Provide the [X, Y] coordinate of the cell's center where the given text is located.  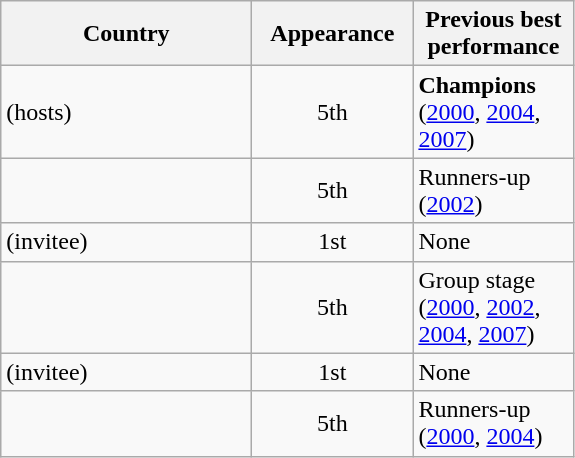
Champions (2000, 2004, 2007) [494, 112]
Previous best performance [494, 34]
Country [126, 34]
Runners-up (2000, 2004) [494, 424]
Runners-up (2002) [494, 190]
Group stage (2000, 2002, 2004, 2007) [494, 307]
(hosts) [126, 112]
Appearance [332, 34]
